Determine the [x, y] coordinate at the center of the cell enclosing the given text.  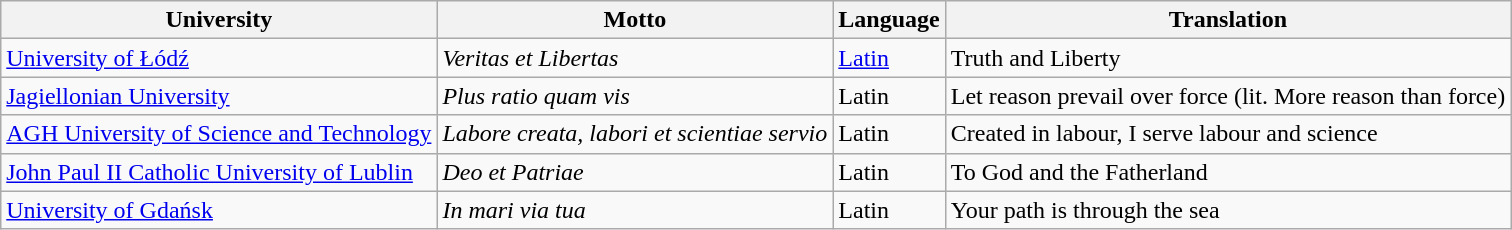
Language [889, 20]
Plus ratio quam vis [635, 96]
Motto [635, 20]
To God and the Fatherland [1228, 172]
Labore creata, labori et scientiae servio [635, 134]
University [219, 20]
Let reason prevail over force (lit. More reason than force) [1228, 96]
Deo et Patriae [635, 172]
Veritas et Libertas [635, 58]
Jagiellonian University [219, 96]
Truth and Liberty [1228, 58]
In mari via tua [635, 210]
John Paul II Catholic University of Lublin [219, 172]
University of Łódź [219, 58]
University of Gdańsk [219, 210]
Created in labour, I serve labour and science [1228, 134]
Translation [1228, 20]
Your path is through the sea [1228, 210]
AGH University of Science and Technology [219, 134]
